Capture the cell that displays the provided text and extract its (X, Y) central coordinate. 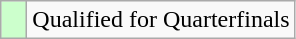
Qualified for Quarterfinals (161, 20)
